Pinpoint the cell where the given text exists, returning its [x, y] midpoint coordinate. 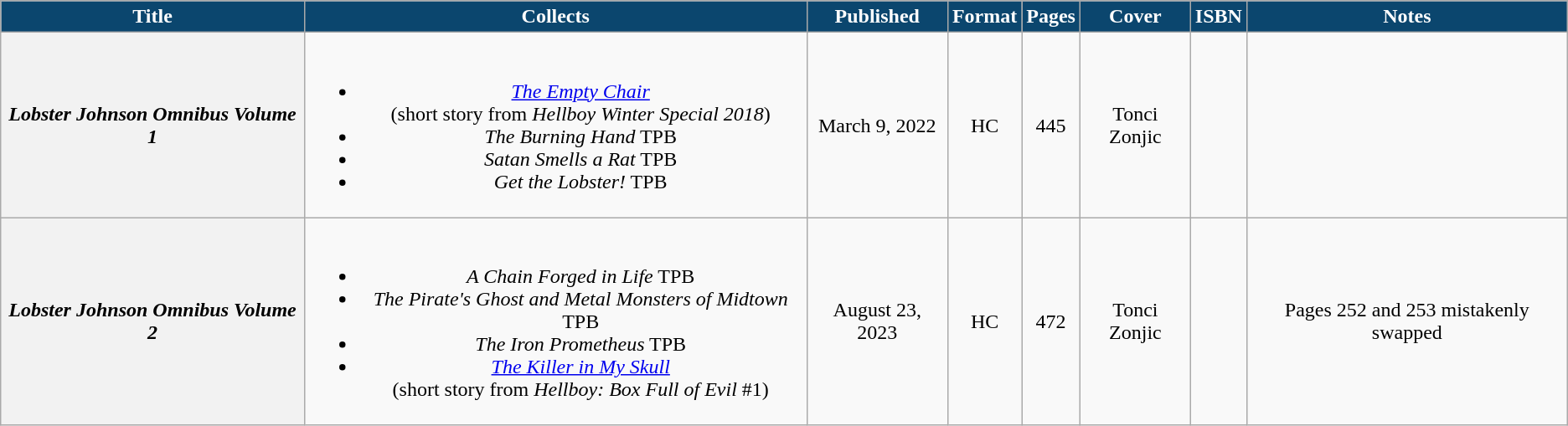
Collects [555, 17]
445 [1051, 126]
472 [1051, 321]
Format [984, 17]
August 23, 2023 [877, 321]
ISBN [1218, 17]
Cover [1135, 17]
Pages [1051, 17]
Lobster Johnson Omnibus Volume 2 [152, 321]
Lobster Johnson Omnibus Volume 1 [152, 126]
Pages 252 and 253 mistakenly swapped [1407, 321]
March 9, 2022 [877, 126]
Notes [1407, 17]
The Empty Chair(short story from Hellboy Winter Special 2018)The Burning Hand TPBSatan Smells a Rat TPBGet the Lobster! TPB [555, 126]
Title [152, 17]
Published [877, 17]
